Detect which cell encompasses the target text, then output its [x, y] center coordinate. 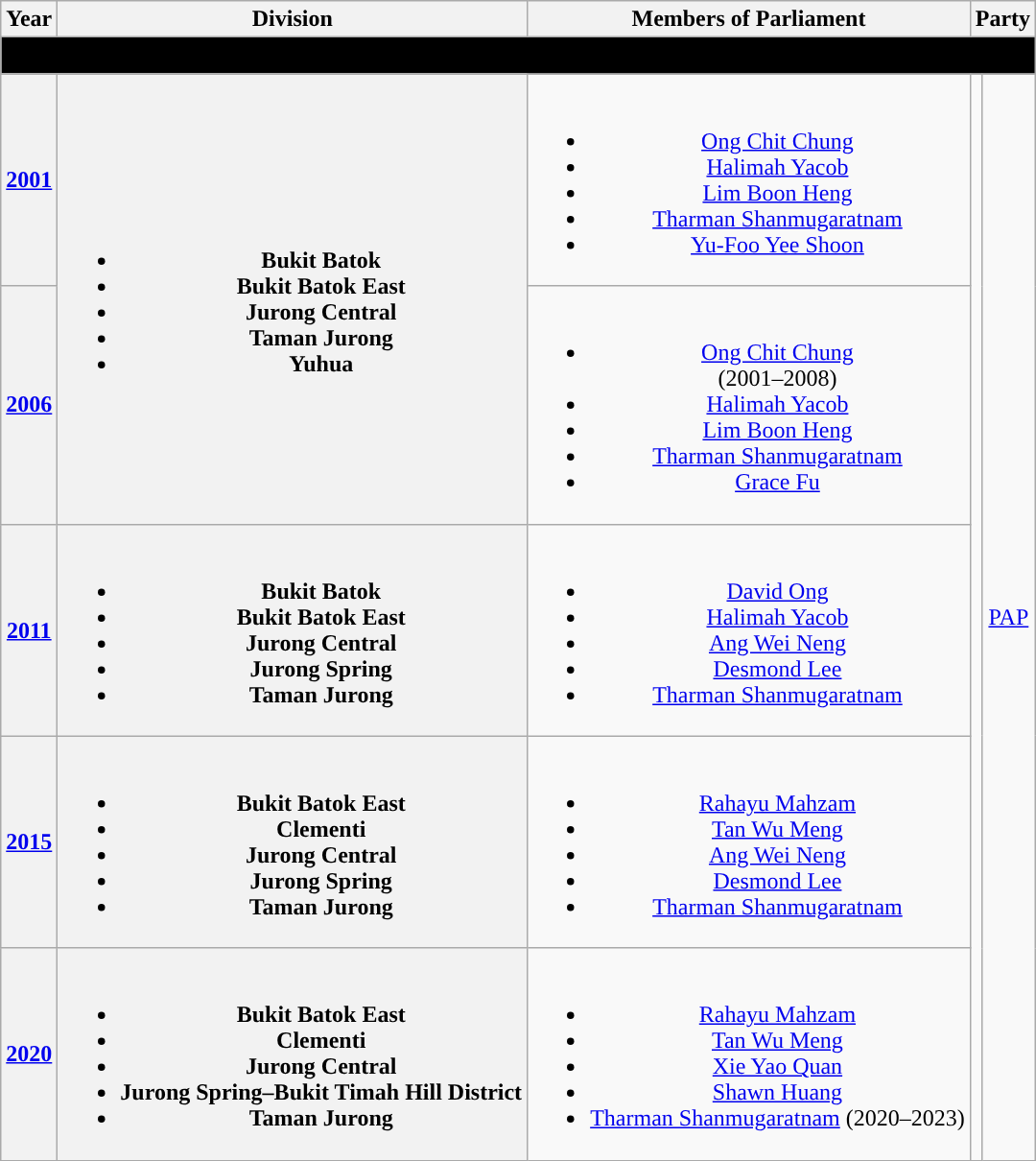
2006 [29, 405]
2001 [29, 180]
Bukit Batok EastClementiJurong CentralJurong Spring–Bukit Timah Hill DistrictTaman Jurong [293, 1054]
2011 [29, 629]
Bukit BatokBukit Batok EastJurong CentralJurong SpringTaman Jurong [293, 629]
Rahayu MahzamTan Wu MengXie Yao QuanShawn HuangTharman Shanmugaratnam (2020–2023) [749, 1054]
Ong Chit Chung(2001–2008)Halimah YacobLim Boon HengTharman ShanmugaratnamGrace Fu [749, 405]
2015 [29, 842]
Members of Parliament [749, 19]
Party [1002, 19]
Bukit BatokBukit Batok EastJurong CentralTaman JurongYuhua [293, 299]
David OngHalimah YacobAng Wei NengDesmond LeeTharman Shanmugaratnam [749, 629]
Year [29, 19]
Rahayu MahzamTan Wu MengAng Wei NengDesmond LeeTharman Shanmugaratnam [749, 842]
Formation [518, 56]
2020 [29, 1054]
Ong Chit ChungHalimah YacobLim Boon HengTharman ShanmugaratnamYu-Foo Yee Shoon [749, 180]
Bukit Batok EastClementiJurong CentralJurong SpringTaman Jurong [293, 842]
Division [293, 19]
PAP [1009, 617]
